Return [X, Y] of the center of cell containing provided text 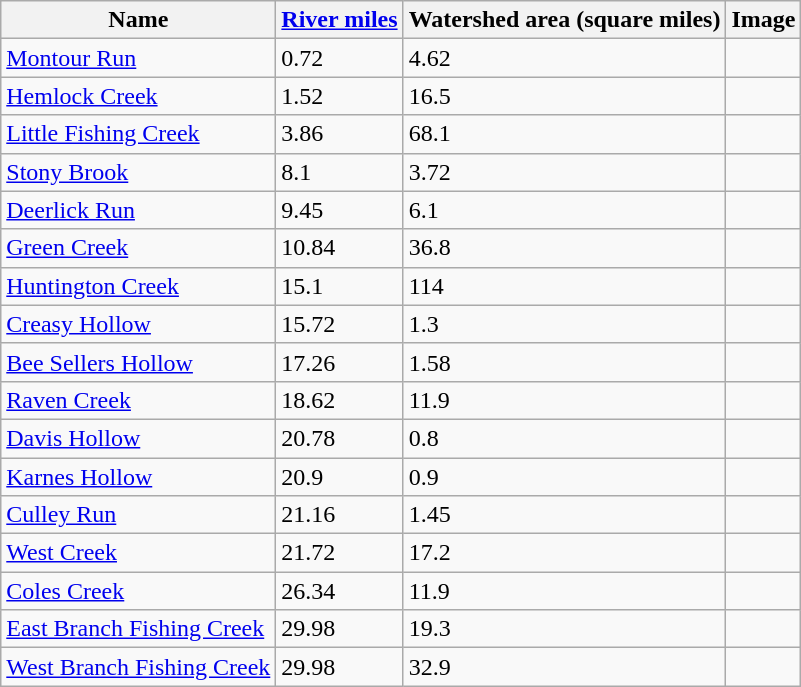
Name [138, 20]
1.58 [564, 362]
21.72 [340, 553]
114 [564, 286]
Karnes Hollow [138, 477]
Green Creek [138, 248]
3.72 [564, 172]
Davis Hollow [138, 438]
Bee Sellers Hollow [138, 362]
Huntington Creek [138, 286]
West Creek [138, 553]
68.1 [564, 134]
Hemlock Creek [138, 96]
8.1 [340, 172]
Watershed area (square miles) [564, 20]
1.45 [564, 515]
4.62 [564, 58]
36.8 [564, 248]
Raven Creek [138, 400]
Creasy Hollow [138, 324]
Little Fishing Creek [138, 134]
0.9 [564, 477]
18.62 [340, 400]
17.2 [564, 553]
1.52 [340, 96]
Culley Run [138, 515]
East Branch Fishing Creek [138, 629]
6.1 [564, 210]
15.72 [340, 324]
West Branch Fishing Creek [138, 667]
Coles Creek [138, 591]
32.9 [564, 667]
17.26 [340, 362]
River miles [340, 20]
0.72 [340, 58]
Montour Run [138, 58]
10.84 [340, 248]
21.16 [340, 515]
1.3 [564, 324]
9.45 [340, 210]
16.5 [564, 96]
0.8 [564, 438]
15.1 [340, 286]
26.34 [340, 591]
19.3 [564, 629]
20.9 [340, 477]
Image [764, 20]
Stony Brook [138, 172]
20.78 [340, 438]
Deerlick Run [138, 210]
3.86 [340, 134]
